Return the (x, y) coordinate for the center point of the cell that contains the specified text.  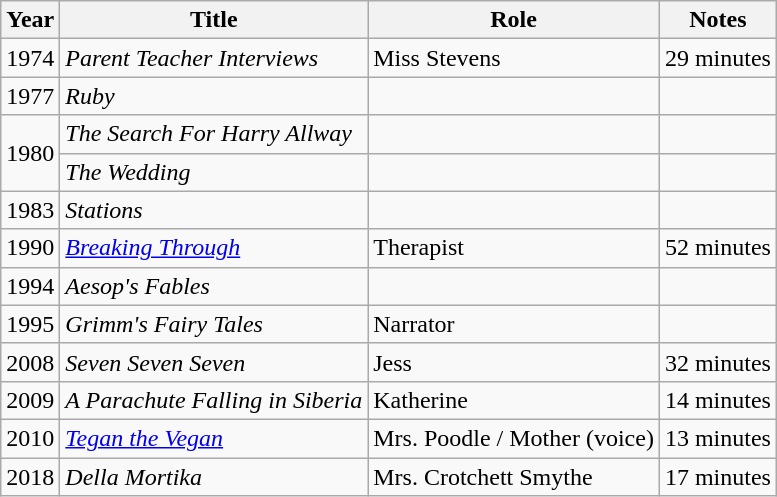
Role (514, 20)
Year (30, 20)
The Search For Harry Allway (214, 134)
29 minutes (718, 58)
13 minutes (718, 438)
2010 (30, 438)
52 minutes (718, 248)
Notes (718, 20)
1990 (30, 248)
Mrs. Poodle / Mother (voice) (514, 438)
1983 (30, 210)
1974 (30, 58)
Stations (214, 210)
1995 (30, 324)
2009 (30, 400)
14 minutes (718, 400)
Grimm's Fairy Tales (214, 324)
Aesop's Fables (214, 286)
Della Mortika (214, 477)
The Wedding (214, 172)
2008 (30, 362)
Mrs. Crotchett Smythe (514, 477)
Parent Teacher Interviews (214, 58)
1994 (30, 286)
1977 (30, 96)
Katherine (514, 400)
Breaking Through (214, 248)
1980 (30, 153)
Seven Seven Seven (214, 362)
17 minutes (718, 477)
Therapist (514, 248)
2018 (30, 477)
Jess (514, 362)
Tegan the Vegan (214, 438)
Miss Stevens (514, 58)
A Parachute Falling in Siberia (214, 400)
Narrator (514, 324)
32 minutes (718, 362)
Ruby (214, 96)
Title (214, 20)
